For the text-containing cell, return its midpoint in (X, Y) coordinate format. 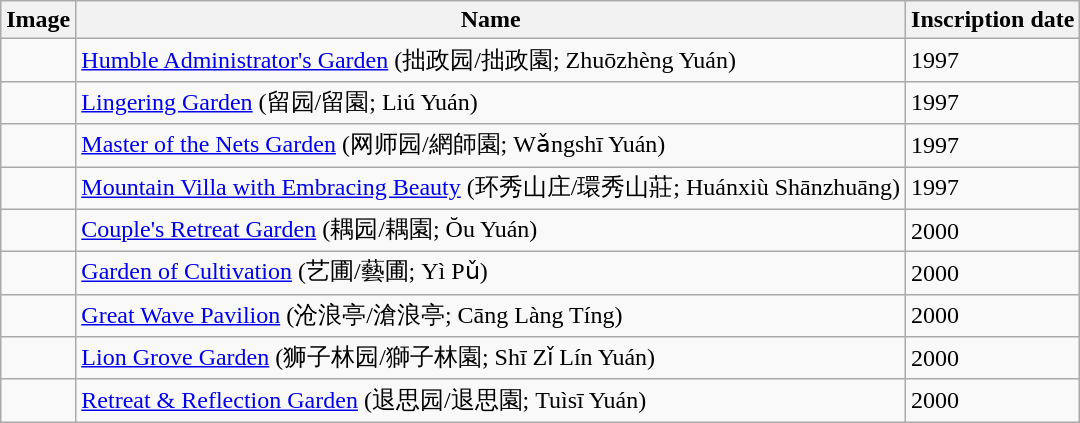
Great Wave Pavilion (沧浪亭/滄浪亭; Cāng Làng Tíng) (491, 316)
Lion Grove Garden (狮子林园/獅子林園; Shī Zǐ Lín Yuán) (491, 358)
Retreat & Reflection Garden (退思园/退思園; Tuìsī Yuán) (491, 400)
Master of the Nets Garden (网师园/網師園; Wǎngshī Yuán) (491, 146)
Garden of Cultivation (艺圃/藝圃; Yì Pǔ) (491, 274)
Inscription date (993, 20)
Lingering Garden (留园/留園; Liú Yuán) (491, 102)
Image (38, 20)
Humble Administrator's Garden (拙政园/拙政園; Zhuōzhèng Yuán) (491, 60)
Mountain Villa with Embracing Beauty (环秀山庄/環秀山莊; Huánxiù Shānzhuāng) (491, 188)
Couple's Retreat Garden (耦园/耦園; Ŏu Yuán) (491, 230)
Name (491, 20)
